Pinpoint the cell where the given text exists, returning its [x, y] midpoint coordinate. 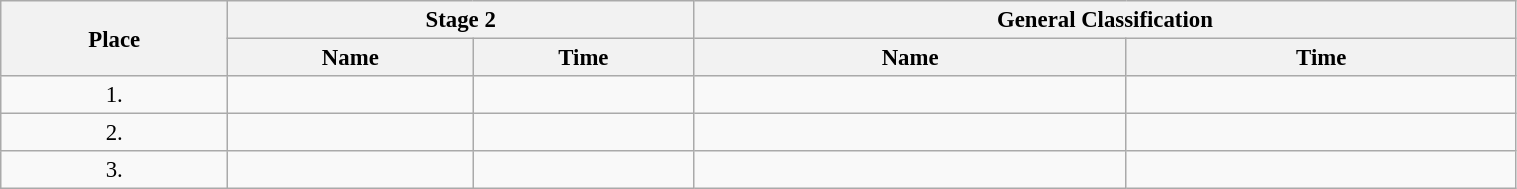
1. [114, 95]
Place [114, 38]
Stage 2 [461, 20]
General Classification [1105, 20]
3. [114, 170]
2. [114, 133]
